Pinpoint the cell where the given text exists, returning its (x, y) midpoint coordinate. 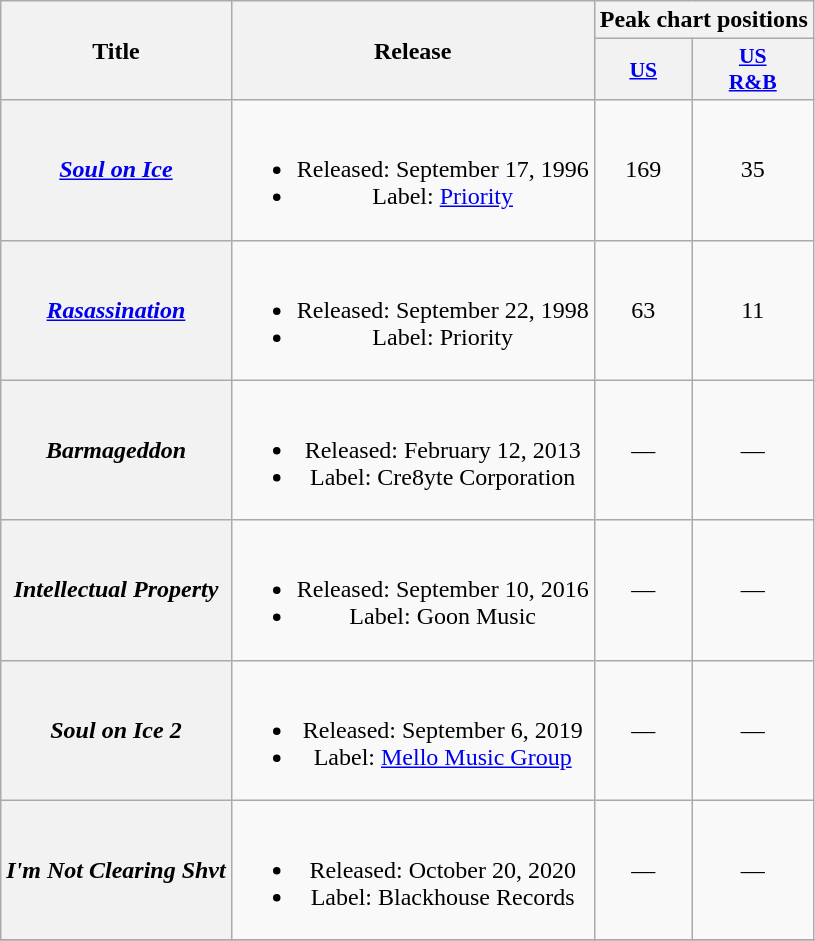
Peak chart positions (704, 20)
Released: February 12, 2013Label: Cre8yte Corporation (412, 450)
Release (412, 50)
63 (643, 310)
11 (752, 310)
I'm Not Clearing Shvt (116, 870)
Rasassination (116, 310)
Barmageddon (116, 450)
169 (643, 170)
Title (116, 50)
US (643, 70)
Released: September 6, 2019Label: Mello Music Group (412, 730)
USR&B (752, 70)
Soul on Ice 2 (116, 730)
Released: October 20, 2020Label: Blackhouse Records (412, 870)
Released: September 22, 1998Label: Priority (412, 310)
Soul on Ice (116, 170)
Released: September 10, 2016Label: Goon Music (412, 590)
Intellectual Property (116, 590)
Released: September 17, 1996Label: Priority (412, 170)
35 (752, 170)
